Detect which cell encompasses the target text, then output its (X, Y) center coordinate. 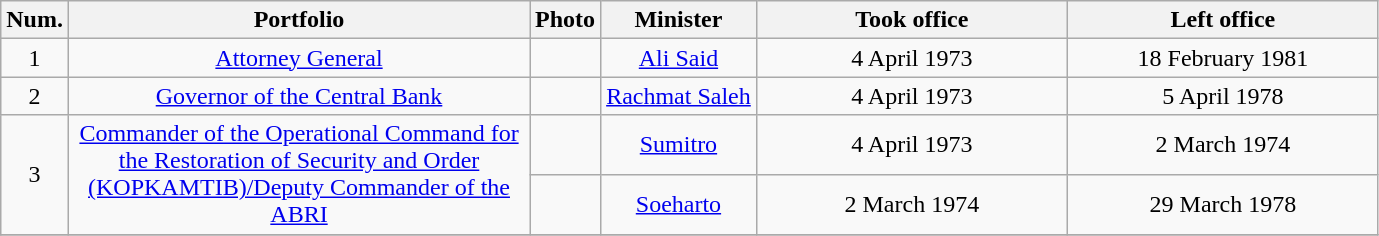
Ali Said (679, 58)
3 (35, 174)
Left office (1222, 20)
29 March 1978 (1222, 204)
Num. (35, 20)
Attorney General (298, 58)
Governor of the Central Bank (298, 96)
Minister (679, 20)
Photo (566, 20)
2 (35, 96)
Commander of the Operational Command for the Restoration of Security and Order (KOPKAMTIB)/Deputy Commander of the ABRI (298, 174)
18 February 1981 (1222, 58)
1 (35, 58)
Sumitro (679, 145)
Soeharto (679, 204)
5 April 1978 (1222, 96)
Took office (912, 20)
Portfolio (298, 20)
Rachmat Saleh (679, 96)
